Determine the (x, y) coordinate at the center of the cell enclosing the given text.  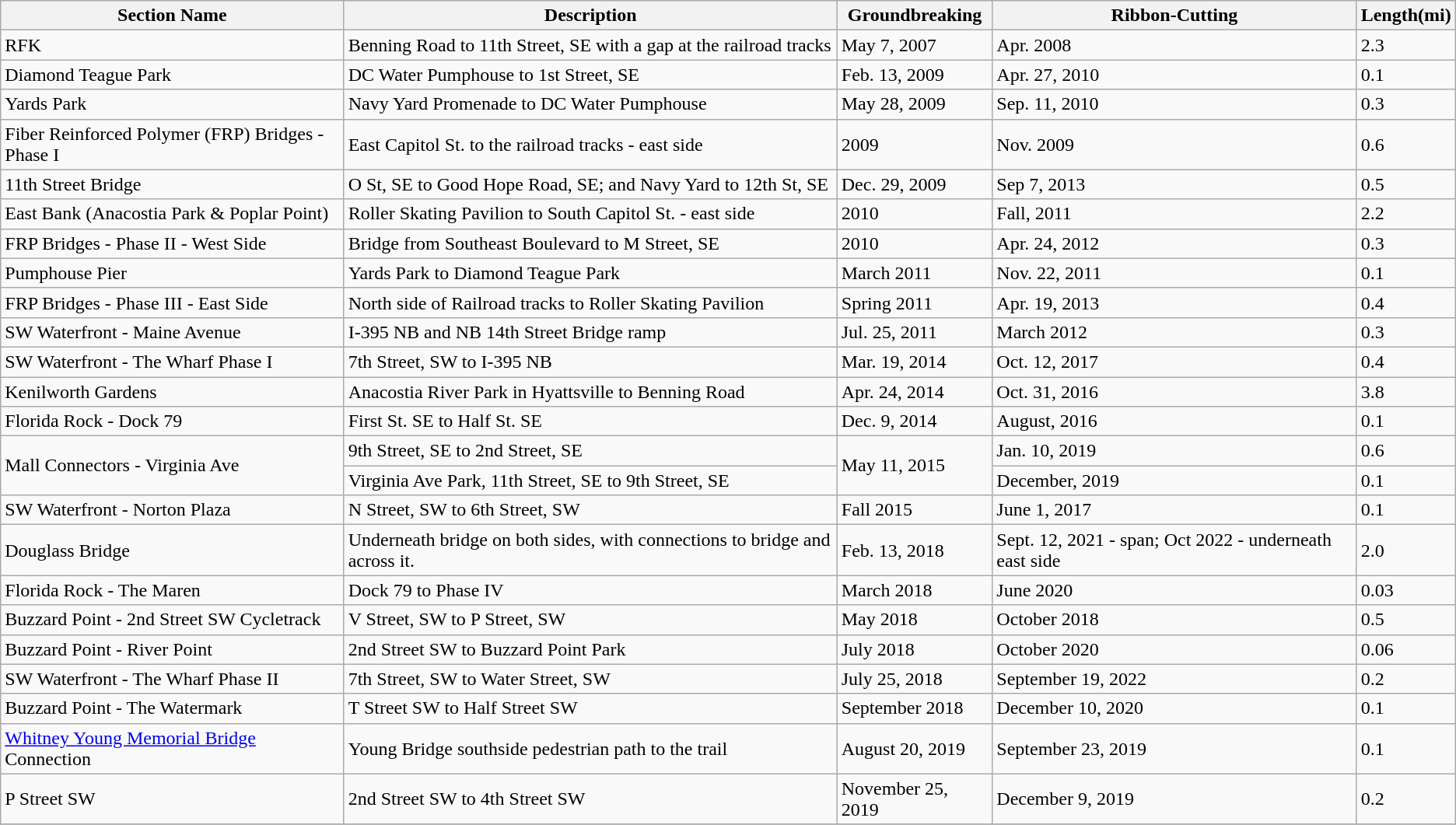
Navy Yard Promenade to DC Water Pumphouse (590, 104)
Buzzard Point - The Watermark (173, 708)
November 25, 2019 (915, 799)
Roller Skating Pavilion to South Capitol St. - east side (590, 214)
Apr. 19, 2013 (1174, 302)
2.3 (1406, 45)
March 2018 (915, 590)
O St, SE to Good Hope Road, SE; and Navy Yard to 12th St, SE (590, 184)
Yards Park (173, 104)
May 11, 2015 (915, 466)
0.03 (1406, 590)
August 20, 2019 (915, 748)
Nov. 22, 2011 (1174, 273)
2nd Street SW to Buzzard Point Park (590, 649)
SW Waterfront - The Wharf Phase I (173, 362)
Length(mi) (1406, 16)
March 2011 (915, 273)
Dock 79 to Phase IV (590, 590)
Florida Rock - Dock 79 (173, 421)
Spring 2011 (915, 302)
December 9, 2019 (1174, 799)
December 10, 2020 (1174, 708)
Groundbreaking (915, 16)
Buzzard Point - River Point (173, 649)
SW Waterfront - Norton Plaza (173, 510)
I-395 NB and NB 14th Street Bridge ramp (590, 332)
Sep 7, 2013 (1174, 184)
East Bank (Anacostia Park & Poplar Point) (173, 214)
Benning Road to 11th Street, SE with a gap at the railroad tracks (590, 45)
0.06 (1406, 649)
October 2020 (1174, 649)
May 28, 2009 (915, 104)
Sept. 12, 2021 - span; Oct 2022 - underneath east side (1174, 551)
Virginia Ave Park, 11th Street, SE to 9th Street, SE (590, 481)
May 2018 (915, 620)
Yards Park to Diamond Teague Park (590, 273)
11th Street Bridge (173, 184)
Oct. 31, 2016 (1174, 391)
September 23, 2019 (1174, 748)
SW Waterfront - The Wharf Phase II (173, 679)
Anacostia River Park in Hyattsville to Benning Road (590, 391)
Jan. 10, 2019 (1174, 451)
2.0 (1406, 551)
March 2012 (1174, 332)
Mar. 19, 2014 (915, 362)
Feb. 13, 2009 (915, 75)
Apr. 24, 2012 (1174, 243)
DC Water Pumphouse to 1st Street, SE (590, 75)
September 2018 (915, 708)
August, 2016 (1174, 421)
T Street SW to Half Street SW (590, 708)
9th Street, SE to 2nd Street, SE (590, 451)
V Street, SW to P Street, SW (590, 620)
May 7, 2007 (915, 45)
Pumphouse Pier (173, 273)
SW Waterfront - Maine Avenue (173, 332)
Apr. 2008 (1174, 45)
June 2020 (1174, 590)
2.2 (1406, 214)
3.8 (1406, 391)
Fall 2015 (915, 510)
First St. SE to Half St. SE (590, 421)
Apr. 27, 2010 (1174, 75)
FRP Bridges - Phase III - East Side (173, 302)
Sep. 11, 2010 (1174, 104)
Jul. 25, 2011 (915, 332)
7th Street, SW to Water Street, SW (590, 679)
Mall Connectors - Virginia Ave (173, 466)
N Street, SW to 6th Street, SW (590, 510)
Buzzard Point - 2nd Street SW Cycletrack (173, 620)
Dec. 9, 2014 (915, 421)
Description (590, 16)
Diamond Teague Park (173, 75)
September 19, 2022 (1174, 679)
June 1, 2017 (1174, 510)
RFK (173, 45)
Douglass Bridge (173, 551)
Kenilworth Gardens (173, 391)
Nov. 2009 (1174, 145)
P Street SW (173, 799)
2009 (915, 145)
December, 2019 (1174, 481)
7th Street, SW to I-395 NB (590, 362)
Florida Rock - The Maren (173, 590)
FRP Bridges - Phase II - West Side (173, 243)
Fiber Reinforced Polymer (FRP) Bridges - Phase I (173, 145)
Whitney Young Memorial Bridge Connection (173, 748)
2nd Street SW to 4th Street SW (590, 799)
Young Bridge southside pedestrian path to the trail (590, 748)
Bridge from Southeast Boulevard to M Street, SE (590, 243)
July 2018 (915, 649)
North side of Railroad tracks to Roller Skating Pavilion (590, 302)
October 2018 (1174, 620)
Oct. 12, 2017 (1174, 362)
Ribbon-Cutting (1174, 16)
Dec. 29, 2009 (915, 184)
Feb. 13, 2018 (915, 551)
Section Name (173, 16)
Underneath bridge on both sides, with connections to bridge and across it. (590, 551)
Apr. 24, 2014 (915, 391)
Fall, 2011 (1174, 214)
July 25, 2018 (915, 679)
East Capitol St. to the railroad tracks - east side (590, 145)
